Return the (x, y) coordinate for the center point of the cell that contains the specified text.  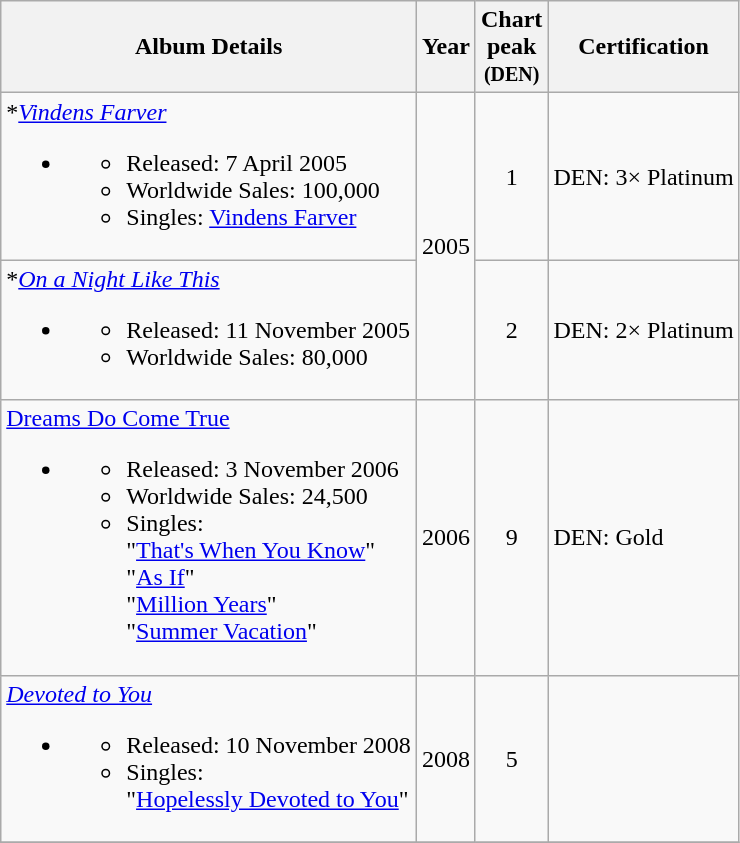
2005 (446, 246)
DEN: 3× Platinum (644, 176)
*On a Night Like ThisReleased: 11 November 2005Worldwide Sales: 80,000 (209, 330)
DEN: Gold (644, 538)
Devoted to YouReleased: 10 November 2008Singles: "Hopelessly Devoted to You" (209, 758)
Album Details (209, 47)
Certification (644, 47)
5 (511, 758)
Year (446, 47)
2006 (446, 538)
Chart peak(DEN) (511, 47)
Dreams Do Come TrueReleased: 3 November 2006Worldwide Sales: 24,500Singles: "That's When You Know" "As If" "Million Years" "Summer Vacation" (209, 538)
*Vindens FarverReleased: 7 April 2005Worldwide Sales: 100,000Singles: Vindens Farver (209, 176)
9 (511, 538)
1 (511, 176)
2008 (446, 758)
2 (511, 330)
DEN: 2× Platinum (644, 330)
